Output the (x, y) coordinate of the center of the cell containing the given text.  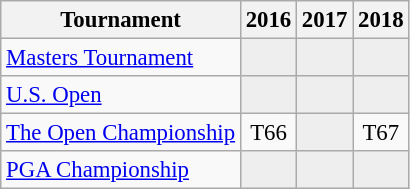
2018 (381, 20)
Masters Tournament (121, 58)
PGA Championship (121, 170)
2017 (325, 20)
Tournament (121, 20)
U.S. Open (121, 95)
T66 (268, 133)
2016 (268, 20)
The Open Championship (121, 133)
T67 (381, 133)
